Scan for the cell matching the given text and deliver its [x, y] coordinate at center. 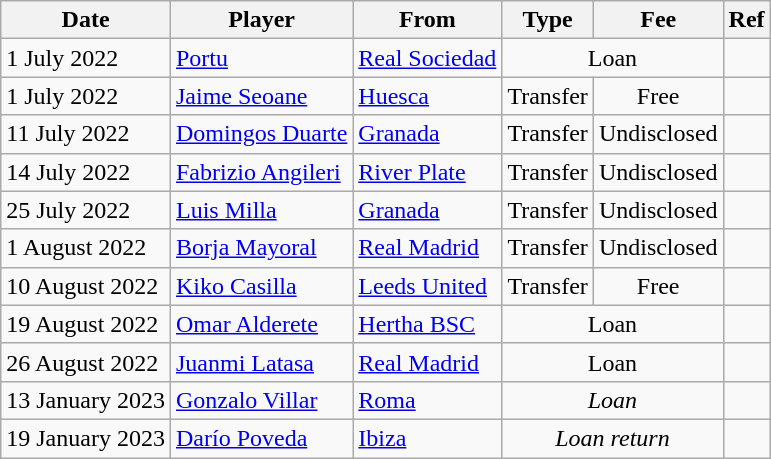
Loan return [612, 438]
10 August 2022 [86, 286]
Roma [428, 400]
Type [548, 20]
Jaime Seoane [261, 96]
Player [261, 20]
River Plate [428, 172]
Hertha BSC [428, 324]
Leeds United [428, 286]
Ibiza [428, 438]
19 August 2022 [86, 324]
Kiko Casilla [261, 286]
Fee [658, 20]
19 January 2023 [86, 438]
26 August 2022 [86, 362]
Date [86, 20]
Fabrizio Angileri [261, 172]
Real Sociedad [428, 58]
Omar Alderete [261, 324]
Darío Poveda [261, 438]
Domingos Duarte [261, 134]
Luis Milla [261, 210]
13 January 2023 [86, 400]
14 July 2022 [86, 172]
Borja Mayoral [261, 248]
1 August 2022 [86, 248]
Huesca [428, 96]
11 July 2022 [86, 134]
Juanmi Latasa [261, 362]
From [428, 20]
Ref [746, 20]
25 July 2022 [86, 210]
Portu [261, 58]
Gonzalo Villar [261, 400]
